Detect which cell encompasses the target text, then output its (x, y) center coordinate. 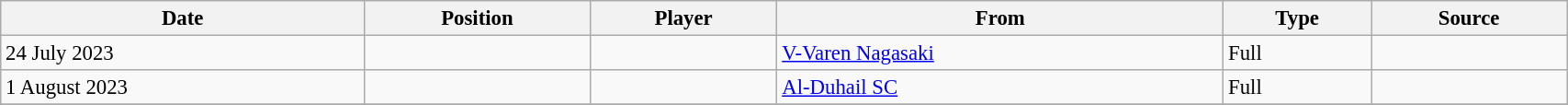
V-Varen Nagasaki (1000, 53)
Source (1468, 18)
1 August 2023 (183, 87)
Date (183, 18)
Player (683, 18)
From (1000, 18)
Type (1297, 18)
Position (478, 18)
24 July 2023 (183, 53)
Al-Duhail SC (1000, 87)
